Capture the cell that displays the provided text and extract its [x, y] central coordinate. 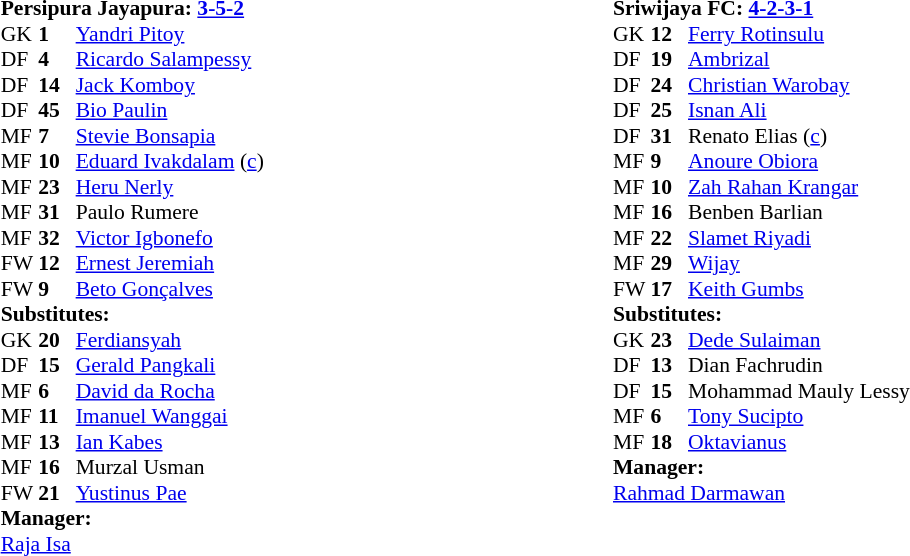
Isnan Ali [799, 111]
11 [57, 417]
32 [57, 238]
Ambrizal [799, 59]
Paulo Rumere [170, 213]
Eduard Ivakdalam (c) [170, 161]
Anoure Obiora [799, 161]
20 [57, 340]
Imanuel Wanggai [170, 417]
Benben Barlian [799, 213]
45 [57, 111]
Ian Kabes [170, 442]
Keith Gumbs [799, 289]
Yandri Pitoy [170, 34]
Murzal Usman [170, 467]
25 [669, 111]
Oktavianus [799, 442]
Ferry Rotinsulu [799, 34]
7 [57, 136]
Victor Igbonefo [170, 238]
14 [57, 85]
19 [669, 59]
Jack Komboy [170, 85]
18 [669, 442]
4 [57, 59]
Ricardo Salampessy [170, 59]
17 [669, 289]
Ferdiansyah [170, 340]
1 [57, 34]
Gerald Pangkali [170, 365]
21 [57, 493]
Renato Elias (c) [799, 136]
Slamet Riyadi [799, 238]
Rahmad Darmawan [762, 493]
Mohammad Mauly Lessy [799, 391]
Yustinus Pae [170, 493]
Beto Gonçalves [170, 289]
Stevie Bonsapia [170, 136]
24 [669, 85]
22 [669, 238]
Dian Fachrudin [799, 365]
Christian Warobay [799, 85]
Wijay [799, 263]
Tony Sucipto [799, 417]
Bio Paulin [170, 111]
Dede Sulaiman [799, 340]
Heru Nerly [170, 187]
Ernest Jeremiah [170, 263]
29 [669, 263]
Zah Rahan Krangar [799, 187]
David da Rocha [170, 391]
